From the cell containing the given text, extract its center point as (x, y) coordinate. 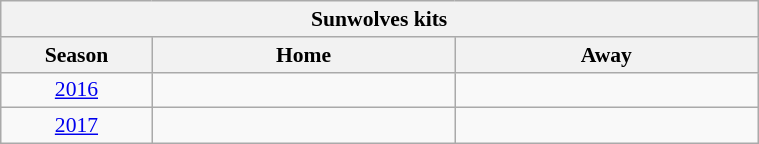
Home (304, 55)
2016 (76, 90)
Away (606, 55)
2017 (76, 126)
Season (76, 55)
Sunwolves kits (380, 19)
